Pinpoint the cell where the given text exists, returning its [x, y] midpoint coordinate. 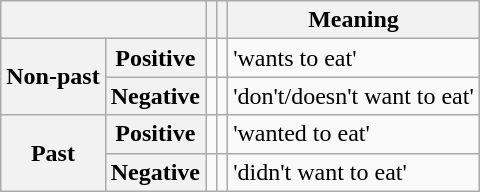
'don't/doesn't want to eat' [354, 96]
'wants to eat' [354, 58]
Meaning [354, 20]
'wanted to eat' [354, 134]
'didn't want to eat' [354, 172]
Non-past [53, 77]
Past [53, 153]
